Scan for the cell matching the given text and deliver its (x, y) coordinate at center. 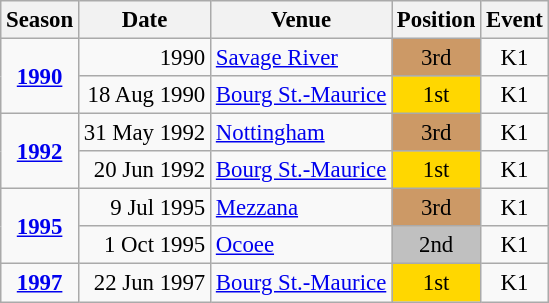
Season (40, 20)
Nottingham (302, 133)
Position (436, 20)
Event (515, 20)
Ocoee (302, 245)
Date (144, 20)
1997 (40, 283)
Venue (302, 20)
Mezzana (302, 208)
31 May 1992 (144, 133)
Savage River (302, 58)
1 Oct 1995 (144, 245)
20 Jun 1992 (144, 170)
1992 (40, 152)
1995 (40, 226)
2nd (436, 245)
22 Jun 1997 (144, 283)
9 Jul 1995 (144, 208)
18 Aug 1990 (144, 95)
